Capture the cell that displays the provided text and extract its (X, Y) central coordinate. 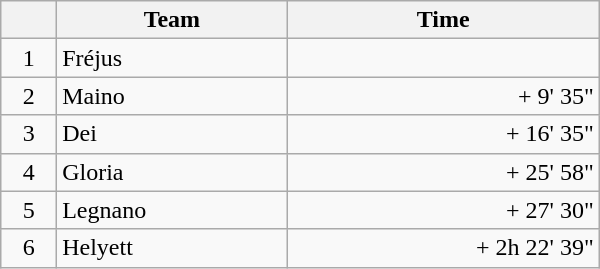
Fréjus (172, 58)
Maino (172, 96)
+ 27' 30" (443, 210)
Dei (172, 134)
+ 2h 22' 39" (443, 248)
6 (29, 248)
1 (29, 58)
Time (443, 20)
Gloria (172, 172)
5 (29, 210)
Legnano (172, 210)
+ 16' 35" (443, 134)
2 (29, 96)
Helyett (172, 248)
+ 9' 35" (443, 96)
4 (29, 172)
+ 25' 58" (443, 172)
Team (172, 20)
3 (29, 134)
